Provide the [x, y] coordinate of the cell's center where the given text is located.  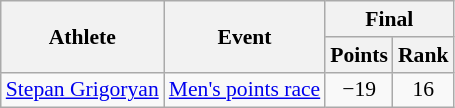
16 [424, 90]
Points [359, 55]
Rank [424, 55]
−19 [359, 90]
Men's points race [244, 90]
Final [389, 19]
Event [244, 36]
Athlete [82, 36]
Stepan Grigoryan [82, 90]
